For the text-containing cell, return its midpoint in (x, y) coordinate format. 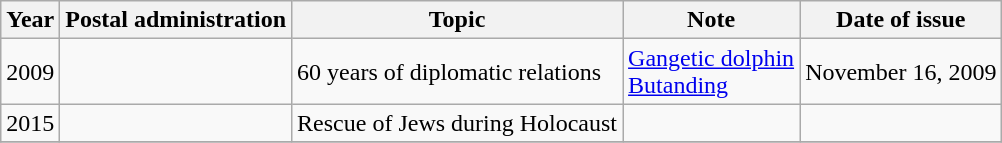
2009 (30, 72)
60 years of diplomatic relations (458, 72)
2015 (30, 123)
Note (712, 20)
Date of issue (901, 20)
Year (30, 20)
Topic (458, 20)
Gangetic dolphin Butanding (712, 72)
Rescue of Jews during Holocaust (458, 123)
Postal administration (176, 20)
November 16, 2009 (901, 72)
